Determine the [X, Y] coordinate at the center of the cell enclosing the given text.  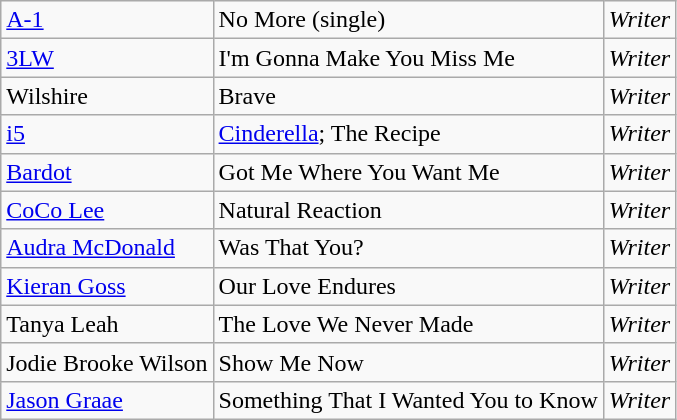
Brave [408, 96]
A-1 [107, 20]
The Love We Never Made [408, 324]
3LW [107, 58]
Audra McDonald [107, 248]
Wilshire [107, 96]
I'm Gonna Make You Miss Me [408, 58]
Jason Graae [107, 400]
Our Love Endures [408, 286]
Show Me Now [408, 362]
Got Me Where You Want Me [408, 172]
Cinderella; The Recipe [408, 134]
Kieran Goss [107, 286]
i5 [107, 134]
Natural Reaction [408, 210]
Was That You? [408, 248]
Something That I Wanted You to Know [408, 400]
Tanya Leah [107, 324]
Jodie Brooke Wilson [107, 362]
Bardot [107, 172]
CoCo Lee [107, 210]
No More (single) [408, 20]
